Detect which cell encompasses the target text, then output its (X, Y) center coordinate. 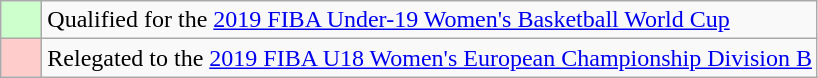
Qualified for the 2019 FIBA Under-19 Women's Basketball World Cup (430, 20)
Relegated to the 2019 FIBA U18 Women's European Championship Division B (430, 58)
